Capture the cell that displays the provided text and extract its [X, Y] central coordinate. 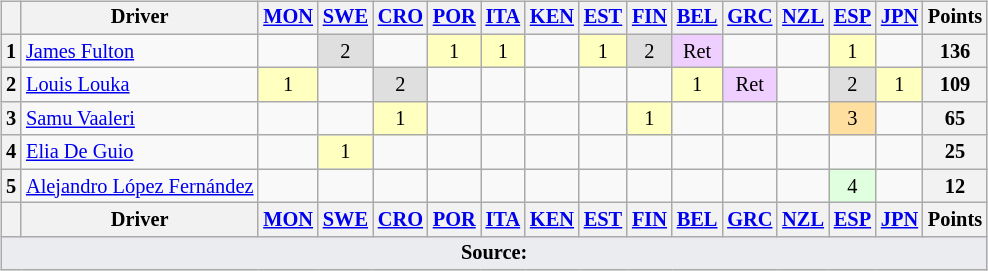
Samu Vaaleri [140, 119]
James Fulton [140, 51]
5 [11, 186]
Alejandro López Fernández [140, 186]
Elia De Guio [140, 152]
109 [955, 85]
25 [955, 152]
12 [955, 186]
136 [955, 51]
Source: [494, 253]
Louis Louka [140, 85]
65 [955, 119]
